For the text-containing cell, return its midpoint in (X, Y) coordinate format. 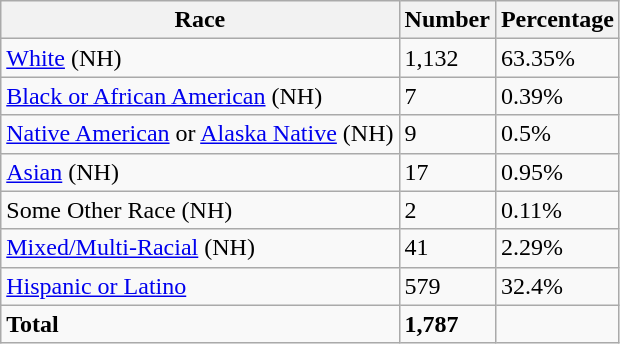
32.4% (557, 286)
41 (447, 248)
Number (447, 20)
2.29% (557, 248)
1,787 (447, 324)
Mixed/Multi-Racial (NH) (200, 248)
Some Other Race (NH) (200, 210)
63.35% (557, 58)
Percentage (557, 20)
Race (200, 20)
0.39% (557, 96)
Black or African American (NH) (200, 96)
Total (200, 324)
0.11% (557, 210)
Hispanic or Latino (200, 286)
7 (447, 96)
2 (447, 210)
17 (447, 172)
9 (447, 134)
Native American or Alaska Native (NH) (200, 134)
White (NH) (200, 58)
0.5% (557, 134)
579 (447, 286)
0.95% (557, 172)
1,132 (447, 58)
Asian (NH) (200, 172)
